Detect which cell encompasses the target text, then output its [X, Y] center coordinate. 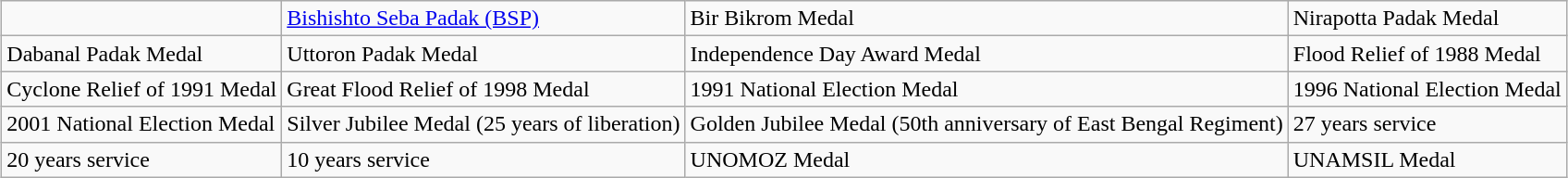
Flood Relief of 1988 Medal [1427, 54]
UNOMOZ Medal [986, 159]
Great Flood Relief of 1998 Medal [484, 89]
Bishishto Seba Padak (BSP) [484, 19]
Golden Jubilee Medal (50th anniversary of East Bengal Regiment) [986, 124]
20 years service [142, 159]
Independence Day Award Medal [986, 54]
Cyclone Relief of 1991 Medal [142, 89]
Bir Bikrom Medal [986, 19]
Nirapotta Padak Medal [1427, 19]
1996 National Election Medal [1427, 89]
Uttoron Padak Medal [484, 54]
10 years service [484, 159]
27 years service [1427, 124]
Silver Jubilee Medal (25 years of liberation) [484, 124]
1991 National Election Medal [986, 89]
Dabanal Padak Medal [142, 54]
2001 National Election Medal [142, 124]
UNAMSIL Medal [1427, 159]
